Determine the (x, y) coordinate at the center of the cell enclosing the given text.  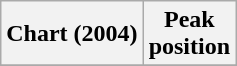
Peakposition (189, 34)
Chart (2004) (72, 34)
